Search for the cell housing the specified text and yield its [X, Y] center coordinate. 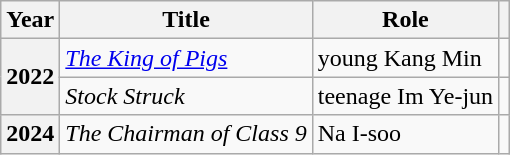
2022 [30, 77]
teenage Im Ye-jun [405, 96]
Na I-soo [405, 134]
young Kang Min [405, 58]
Role [405, 20]
Stock Struck [186, 96]
Title [186, 20]
The Chairman of Class 9 [186, 134]
Year [30, 20]
2024 [30, 134]
The King of Pigs [186, 58]
